Return the (X, Y) coordinate for the center point of the cell that contains the specified text.  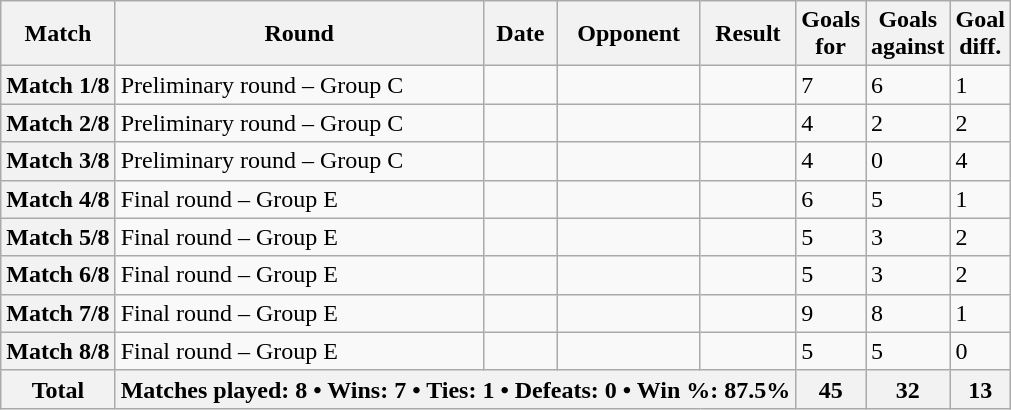
7 (831, 85)
45 (831, 389)
Match 6/8 (58, 275)
Goalsagainst (908, 34)
13 (980, 389)
Match (58, 34)
Match 2/8 (58, 123)
Round (299, 34)
Match 1/8 (58, 85)
8 (908, 313)
Goaldiff. (980, 34)
Match 8/8 (58, 351)
Match 7/8 (58, 313)
Result (748, 34)
Opponent (628, 34)
Match 3/8 (58, 161)
Matches played: 8 • Wins: 7 • Ties: 1 • Defeats: 0 • Win %: 87.5% (456, 389)
9 (831, 313)
Goalsfor (831, 34)
Match 5/8 (58, 237)
32 (908, 389)
Total (58, 389)
Date (520, 34)
Match 4/8 (58, 199)
